Extract the [X, Y] coordinate from the center of the cell holding the provided text.  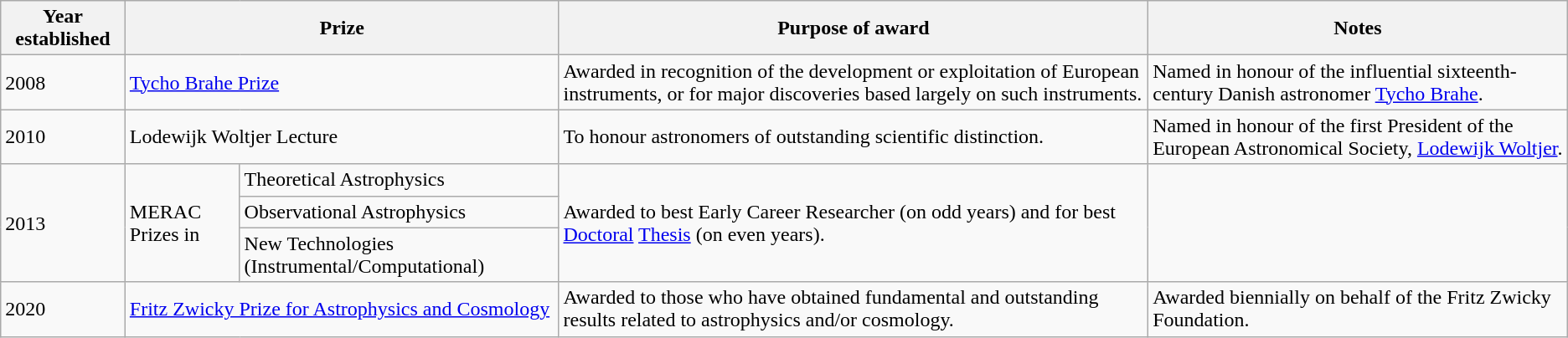
2013 [64, 223]
Named in honour of the first President of the European Astronomical Society, Lodewijk Woltjer. [1359, 137]
Observational Astrophysics [399, 212]
New Technologies (Instrumental/Computational) [399, 254]
MERAC Prizes in [183, 223]
Purpose of award [854, 28]
Lodewijk Woltjer Lecture [342, 137]
2010 [64, 137]
Awarded to those who have obtained fundamental and outstanding results related to astrophysics and/or cosmology. [854, 310]
Awarded to best Early Career Researcher (on odd years) and for best Doctoral Thesis (on even years). [854, 223]
Theoretical Astrophysics [399, 180]
Awarded in recognition of the development or exploitation of European instruments, or for major discoveries based largely on such instruments. [854, 82]
Notes [1359, 28]
Year established [64, 28]
Prize [342, 28]
2020 [64, 310]
2008 [64, 82]
Tycho Brahe Prize [342, 82]
Named in honour of the influential sixteenth-century Danish astronomer Tycho Brahe. [1359, 82]
Fritz Zwicky Prize for Astrophysics and Cosmology [342, 310]
To honour astronomers of outstanding scientific distinction. [854, 137]
Awarded biennially on behalf of the Fritz Zwicky Foundation. [1359, 310]
